Pinpoint the cell where the given text exists, returning its (X, Y) midpoint coordinate. 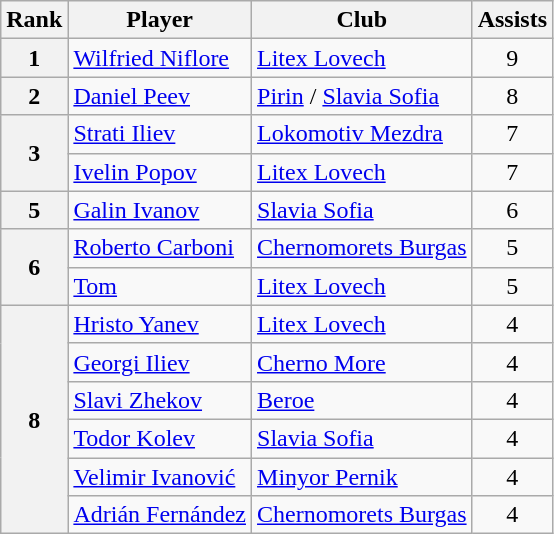
Velimir Ivanović (160, 477)
Galin Ivanov (160, 210)
Slavi Zhekov (160, 400)
3 (34, 153)
Rank (34, 20)
Hristo Yanev (160, 324)
Lokomotiv Mezdra (362, 134)
Cherno More (362, 362)
Tom (160, 286)
Club (362, 20)
Roberto Carboni (160, 248)
9 (512, 58)
Strati Iliev (160, 134)
1 (34, 58)
Player (160, 20)
Minyor Pernik (362, 477)
Georgi Iliev (160, 362)
Pirin / Slavia Sofia (362, 96)
Adrián Fernández (160, 515)
Daniel Peev (160, 96)
Beroe (362, 400)
Wilfried Niflore (160, 58)
2 (34, 96)
Assists (512, 20)
Todor Kolev (160, 438)
Ivelin Popov (160, 172)
